Locate the cell with the specified text and output its (X, Y) center coordinate. 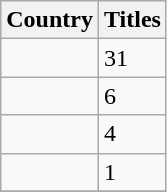
6 (132, 96)
Titles (132, 20)
Country (50, 20)
4 (132, 134)
31 (132, 58)
1 (132, 172)
